Provide the (x, y) coordinate of the cell's center where the given text is located.  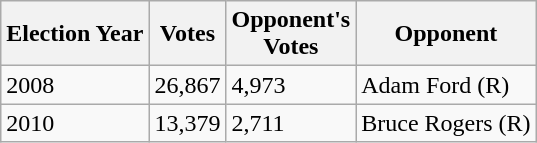
26,867 (188, 85)
2008 (75, 85)
4,973 (291, 85)
Adam Ford (R) (446, 85)
2010 (75, 123)
Votes (188, 34)
2,711 (291, 123)
13,379 (188, 123)
Election Year (75, 34)
Opponent'sVotes (291, 34)
Bruce Rogers (R) (446, 123)
Opponent (446, 34)
